Return the [x, y] coordinate for the center point of the cell that contains the specified text.  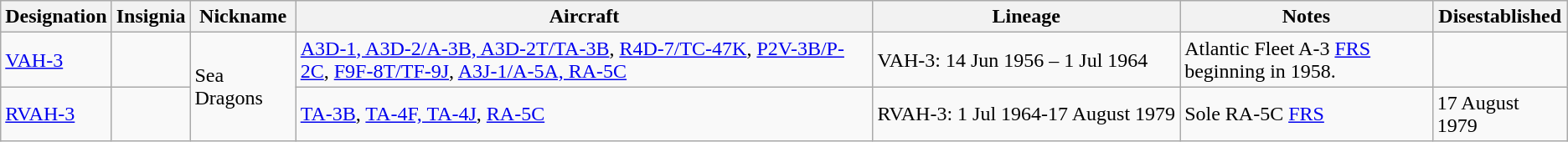
Nickname [243, 17]
Lineage [1027, 17]
TA-3B, TA-4F, TA-4J, RA-5C [585, 114]
Designation [56, 17]
Notes [1307, 17]
A3D-1, A3D-2/A-3B, A3D-2T/TA-3B, R4D-7/TC-47K, P2V-3B/P-2C, F9F-8T/TF-9J, A3J-1/A-5A, RA-5C [585, 60]
Aircraft [585, 17]
VAH-3 [56, 60]
RVAH-3 [56, 114]
17 August 1979 [1499, 114]
Atlantic Fleet A-3 FRS beginning in 1958. [1307, 60]
Sea Dragons [243, 87]
VAH-3: 14 Jun 1956 – 1 Jul 1964 [1027, 60]
Insignia [151, 17]
RVAH-3: 1 Jul 1964-17 August 1979 [1027, 114]
Sole RA-5C FRS [1307, 114]
Disestablished [1499, 17]
